Determine the [X, Y] coordinate at the center of the cell enclosing the given text.  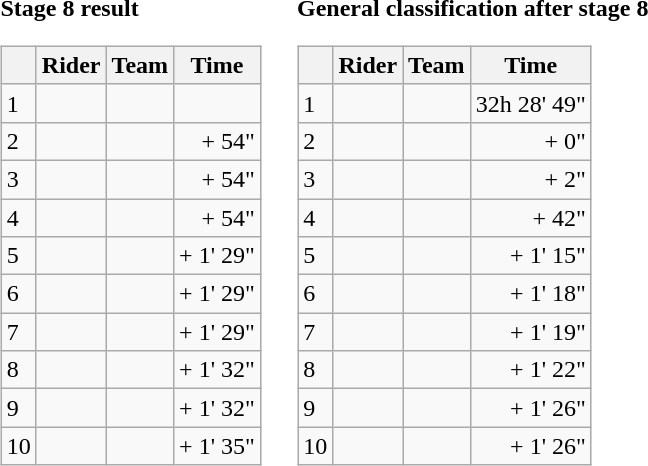
+ 1' 22" [530, 370]
+ 1' 15" [530, 256]
+ 1' 18" [530, 294]
+ 0" [530, 141]
+ 42" [530, 217]
+ 2" [530, 179]
+ 1' 35" [218, 446]
+ 1' 19" [530, 332]
32h 28' 49" [530, 103]
